Pinpoint the cell where the given text exists, returning its [X, Y] midpoint coordinate. 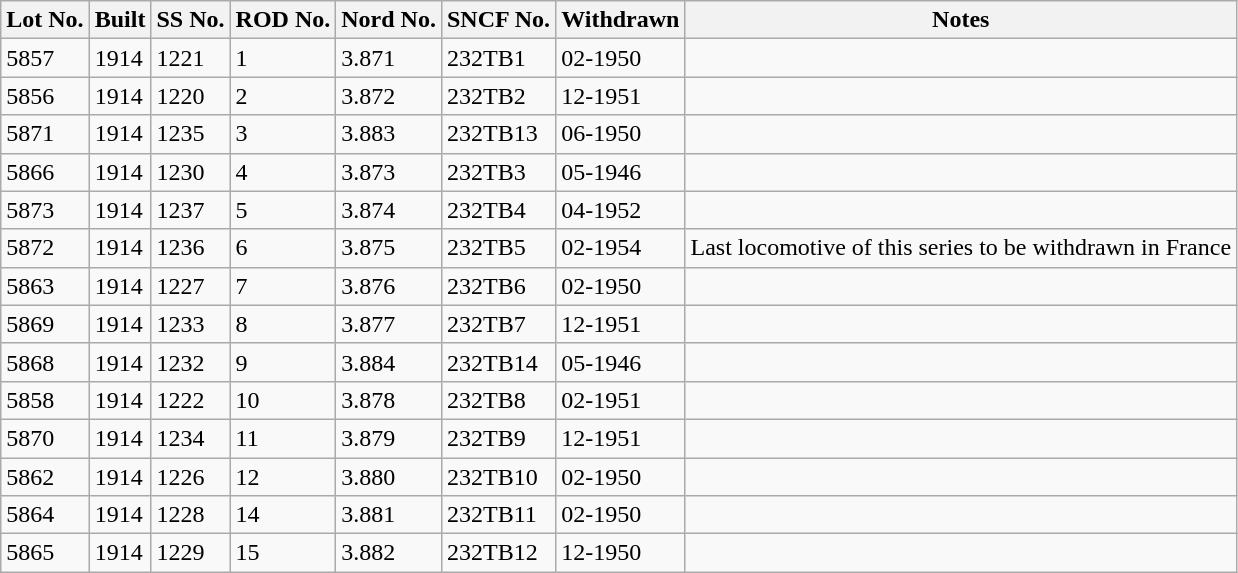
06-1950 [620, 134]
232TB10 [498, 477]
232TB7 [498, 324]
5869 [45, 324]
5865 [45, 553]
5 [283, 210]
3.884 [389, 362]
3.878 [389, 400]
3.871 [389, 58]
232TB11 [498, 515]
Nord No. [389, 20]
232TB13 [498, 134]
5872 [45, 248]
5864 [45, 515]
1228 [190, 515]
ROD No. [283, 20]
3.877 [389, 324]
232TB6 [498, 286]
3.874 [389, 210]
1235 [190, 134]
3.879 [389, 438]
Notes [961, 20]
1237 [190, 210]
5857 [45, 58]
5862 [45, 477]
5868 [45, 362]
3.875 [389, 248]
Built [120, 20]
14 [283, 515]
5856 [45, 96]
Last locomotive of this series to be withdrawn in France [961, 248]
04-1952 [620, 210]
5870 [45, 438]
1229 [190, 553]
232TB12 [498, 553]
1234 [190, 438]
02-1954 [620, 248]
232TB4 [498, 210]
3.873 [389, 172]
8 [283, 324]
5871 [45, 134]
02-1951 [620, 400]
3.880 [389, 477]
1236 [190, 248]
Lot No. [45, 20]
5863 [45, 286]
SS No. [190, 20]
1221 [190, 58]
6 [283, 248]
11 [283, 438]
4 [283, 172]
232TB1 [498, 58]
15 [283, 553]
1232 [190, 362]
232TB14 [498, 362]
232TB5 [498, 248]
1 [283, 58]
10 [283, 400]
232TB2 [498, 96]
232TB8 [498, 400]
5866 [45, 172]
3.881 [389, 515]
1222 [190, 400]
5858 [45, 400]
232TB9 [498, 438]
3.883 [389, 134]
3.882 [389, 553]
7 [283, 286]
2 [283, 96]
3.872 [389, 96]
232TB3 [498, 172]
SNCF No. [498, 20]
3 [283, 134]
3.876 [389, 286]
12-1950 [620, 553]
1220 [190, 96]
1230 [190, 172]
Withdrawn [620, 20]
12 [283, 477]
1233 [190, 324]
1226 [190, 477]
5873 [45, 210]
9 [283, 362]
1227 [190, 286]
